Return the (x, y) coordinate for the center point of the cell that contains the specified text.  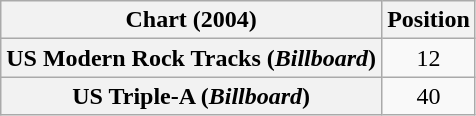
40 (429, 96)
US Triple-A (Billboard) (192, 96)
Chart (2004) (192, 20)
US Modern Rock Tracks (Billboard) (192, 58)
12 (429, 58)
Position (429, 20)
